From the cell containing the given text, extract its center point as [x, y] coordinate. 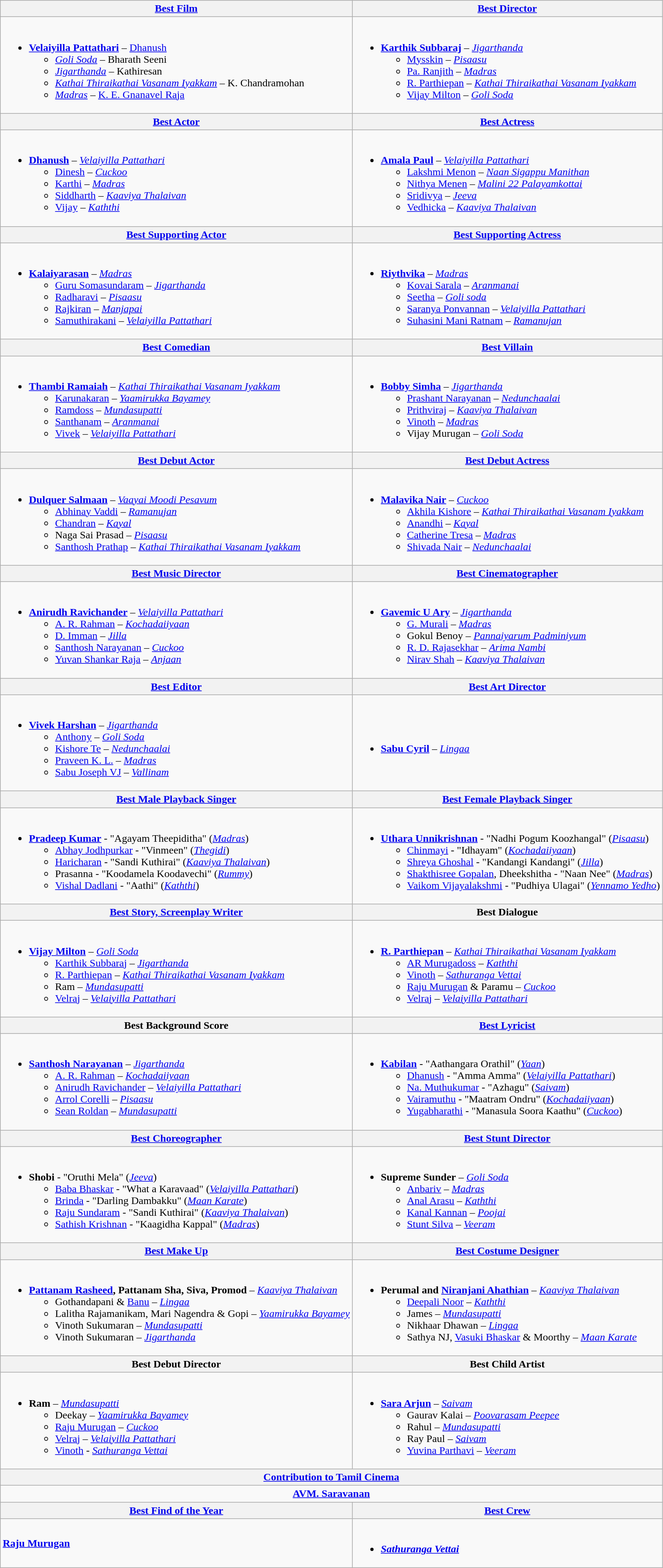
Best Comedian [176, 347]
Best Male Playback Singer [176, 799]
Kalaiyarasan – MadrasGuru Somasundaram – JigarthandaRadharavi – PisaasuRajkiran – ManjapaiSamuthirakani – Velaiyilla Pattathari [176, 291]
Sara Arjun – SaivamGaurav Kalai – Poovarasam PeepeeRahul – MundasupattiRay Paul – SaivamYuvina Parthavi – Veeram [507, 1420]
Dhanush – Velaiyilla PattathariDinesh – CuckooKarthi – MadrasSiddharth – Kaaviya ThalaivanVijay – Kaththi [176, 178]
Bobby Simha – JigarthandaPrashant Narayanan – NedunchaalaiPrithviraj – Kaaviya ThalaivanVinoth – MadrasVijay Murugan – Goli Soda [507, 404]
Best Costume Designer [507, 1251]
Riythvika – MadrasKovai Sarala – AranmanaiSeetha – Goli sodaSaranya Ponvannan – Velaiyilla PattathariSuhasini Mani Ratnam – Ramanujan [507, 291]
Best Editor [176, 687]
Karthik Subbaraj – JigarthandaMysskin – PisaasuPa. Ranjith – MadrasR. Parthiepan – Kathai Thiraikathai Vasanam IyakkamVijay Milton – Goli Soda [507, 65]
Best Debut Director [176, 1364]
Best Director [507, 9]
Best Female Playback Singer [507, 799]
Best Music Director [176, 573]
Best Find of the Year [176, 1510]
Best Child Artist [507, 1364]
Vivek Harshan – JigarthandaAnthony – Goli SodaKishore Te – NedunchaalaiPraveen K. L. – MadrasSabu Joseph VJ – Vallinam [176, 743]
Ram – MundasupattiDeekay – Yaamirukka BayameyRaju Murugan – CuckooVelraj – Velaiyilla PattathariVinoth - Sathuranga Vettai [176, 1420]
Best Stunt Director [507, 1138]
Best Art Director [507, 687]
Best Film [176, 9]
Anirudh Ravichander – Velaiyilla PattathariA. R. Rahman – KochadaiiyaanD. Imman – JillaSanthosh Narayanan – CuckooYuvan Shankar Raja – Anjaan [176, 629]
Sabu Cyril – Lingaa [507, 743]
Best Choreographer [176, 1138]
AVM. Saravanan [331, 1493]
Best Crew [507, 1510]
Best Supporting Actress [507, 235]
Best Supporting Actor [176, 235]
Best Background Score [176, 1025]
Malavika Nair – CuckooAkhila Kishore – Kathai Thiraikathai Vasanam IyakkamAnandhi – KayalCatherine Tresa – MadrasShivada Nair – Nedunchaalai [507, 517]
Best Lyricist [507, 1025]
Best Story, Screenplay Writer [176, 912]
Contribution to Tamil Cinema [331, 1477]
Best Debut Actor [176, 460]
Raju Murugan [176, 1543]
Best Dialogue [507, 912]
Best Make Up [176, 1251]
Gavemic U Ary – JigarthandaG. Murali – MadrasGokul Benoy – Pannaiyarum PadminiyumR. D. Rajasekhar – Arima NambiNirav Shah – Kaaviya Thalaivan [507, 629]
Best Actress [507, 122]
Best Actor [176, 122]
Supreme Sunder – Goli SodaAnbariv – MadrasAnal Arasu – KaththiKanal Kannan – PoojaiStunt Silva – Veeram [507, 1194]
Best Villain [507, 347]
Best Cinematographer [507, 573]
Best Debut Actress [507, 460]
Sathuranga Vettai [507, 1543]
